Find where the given text appears and provide that cell's center as (X, Y) coordinate. 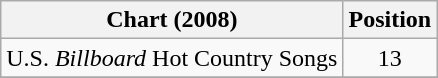
Chart (2008) (172, 20)
Position (390, 20)
U.S. Billboard Hot Country Songs (172, 58)
13 (390, 58)
